Pinpoint the cell where the given text exists, returning its [X, Y] midpoint coordinate. 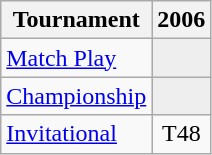
Match Play [76, 58]
2006 [182, 20]
Invitational [76, 134]
T48 [182, 134]
Tournament [76, 20]
Championship [76, 96]
